Return [X, Y] of the center of cell containing provided text 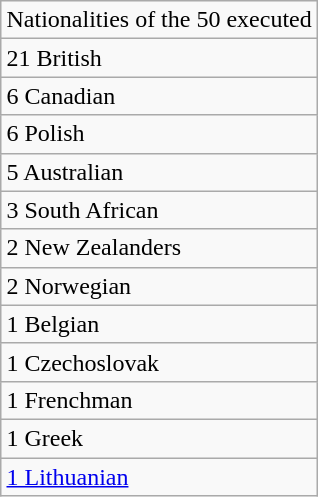
1 Greek [159, 438]
1 Belgian [159, 324]
Nationalities of the 50 executed [159, 20]
21 British [159, 58]
3 South African [159, 210]
1 Lithuanian [159, 477]
6 Polish [159, 134]
6 Canadian [159, 96]
1 Frenchman [159, 400]
5 Australian [159, 172]
2 New Zealanders [159, 248]
2 Norwegian [159, 286]
1 Czechoslovak [159, 362]
